Return the [x, y] coordinate for the center point of the cell that contains the specified text.  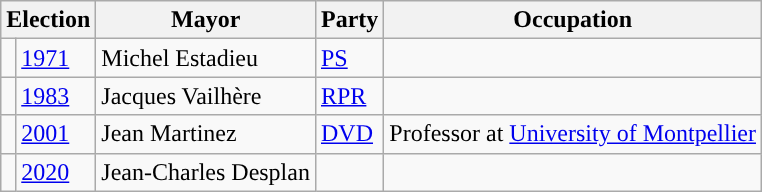
Occupation [573, 20]
PS [349, 58]
Jacques Vailhère [206, 96]
2020 [56, 172]
Jean Martinez [206, 134]
Party [349, 20]
2001 [56, 134]
DVD [349, 134]
1971 [56, 58]
Election [48, 20]
Mayor [206, 20]
Jean-Charles Desplan [206, 172]
1983 [56, 96]
Michel Estadieu [206, 58]
RPR [349, 96]
Professor at University of Montpellier [573, 134]
